Capture the cell that displays the provided text and extract its (X, Y) central coordinate. 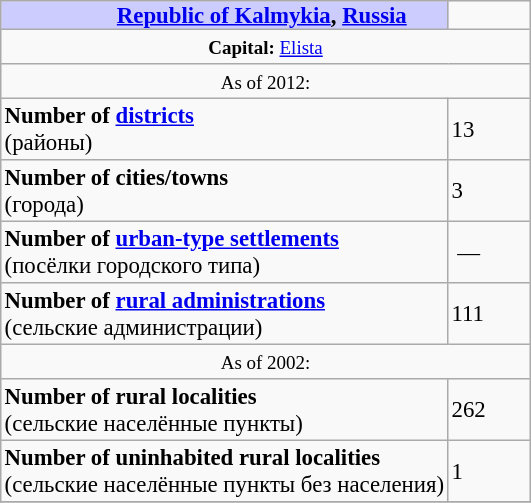
Capital: Elista (266, 46)
As of 2012: (266, 81)
As of 2002: (266, 361)
1 (489, 471)
Number of uninhabited rural localities(сельские населённые пункты без населения) (224, 471)
13 (489, 129)
Number of urban-type settlements(посёлки городского типа) (224, 252)
3 (489, 191)
Number of cities/towns(города) (224, 191)
Number of districts(районы) (224, 129)
Number of rural localities(сельские населённые пункты) (224, 410)
— (489, 252)
Republic of Kalmykia, Russia (224, 15)
Number of rural administrations(сельские администрации) (224, 314)
262 (489, 410)
111 (489, 314)
